Output the (x, y) coordinate of the center of the cell containing the given text.  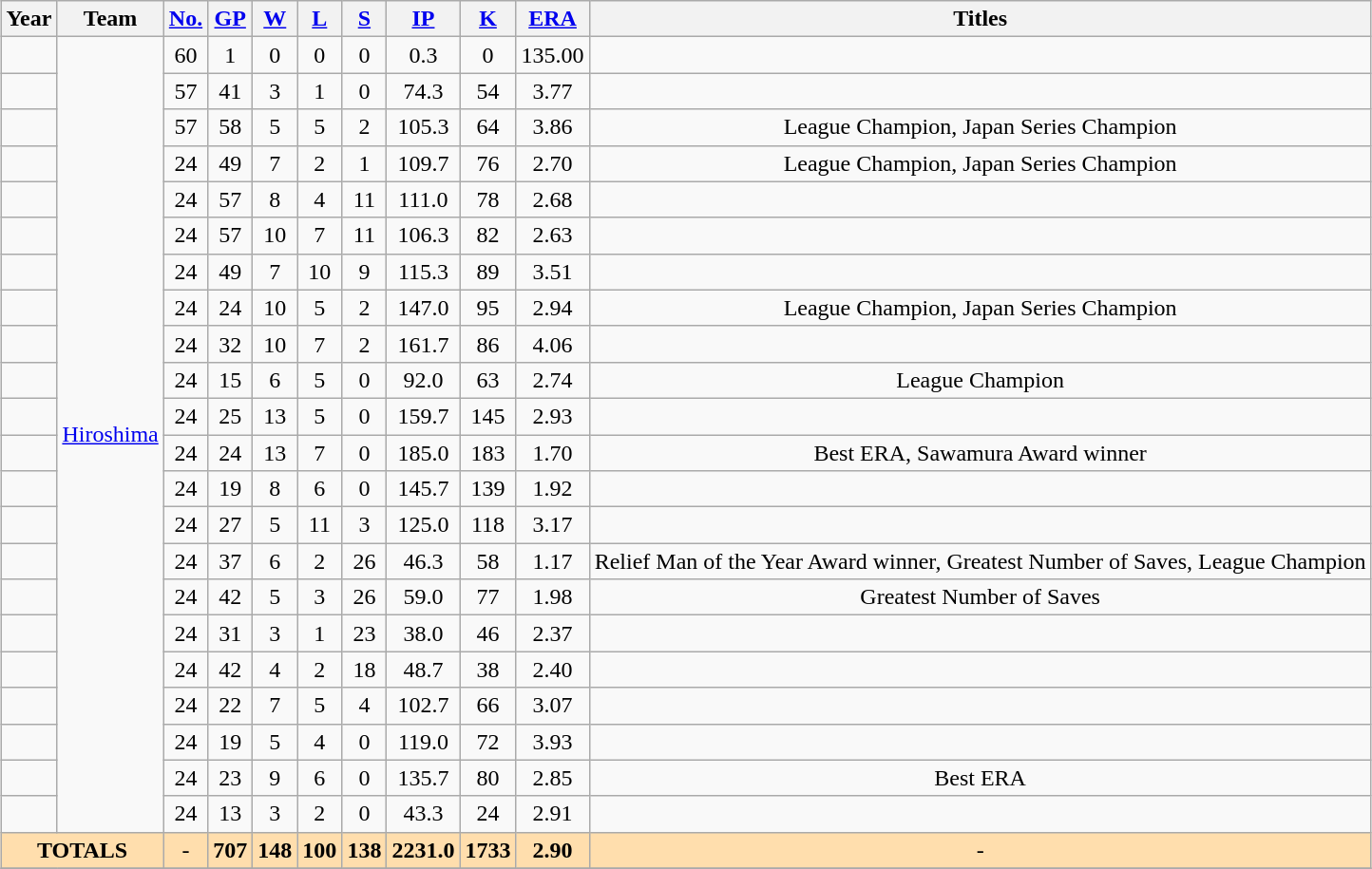
37 (230, 561)
38 (488, 670)
3.86 (553, 127)
183 (488, 453)
145 (488, 416)
22 (230, 706)
3.17 (553, 525)
135.00 (553, 55)
1.17 (553, 561)
63 (488, 380)
38.0 (424, 633)
15 (230, 380)
2231.0 (424, 850)
102.7 (424, 706)
Relief Man of the Year Award winner, Greatest Number of Saves, League Champion (981, 561)
2.68 (553, 199)
115.3 (424, 272)
59.0 (424, 597)
2.70 (553, 163)
31 (230, 633)
43.3 (424, 814)
2.74 (553, 380)
46.3 (424, 561)
46 (488, 633)
148 (276, 850)
2.94 (553, 308)
2.93 (553, 416)
95 (488, 308)
125.0 (424, 525)
27 (230, 525)
92.0 (424, 380)
1.70 (553, 453)
Best ERA, Sawamura Award winner (981, 453)
1.92 (553, 489)
2.85 (553, 778)
1733 (488, 850)
185.0 (424, 453)
89 (488, 272)
ERA (553, 19)
135.7 (424, 778)
109.7 (424, 163)
2.90 (553, 850)
Best ERA (981, 778)
105.3 (424, 127)
IP (424, 19)
Hiroshima (110, 435)
161.7 (424, 344)
138 (365, 850)
1.98 (553, 597)
L (319, 19)
72 (488, 742)
2.63 (553, 236)
2.37 (553, 633)
3.51 (553, 272)
74.3 (424, 91)
0.3 (424, 55)
64 (488, 127)
100 (319, 850)
32 (230, 344)
25 (230, 416)
78 (488, 199)
76 (488, 163)
W (276, 19)
48.7 (424, 670)
111.0 (424, 199)
No. (185, 19)
77 (488, 597)
41 (230, 91)
Titles (981, 19)
118 (488, 525)
S (365, 19)
Team (110, 19)
139 (488, 489)
86 (488, 344)
Greatest Number of Saves (981, 597)
TOTALS (82, 850)
4.06 (553, 344)
3.93 (553, 742)
2.91 (553, 814)
66 (488, 706)
60 (185, 55)
3.77 (553, 91)
2.40 (553, 670)
GP (230, 19)
3.07 (553, 706)
80 (488, 778)
82 (488, 236)
K (488, 19)
159.7 (424, 416)
106.3 (424, 236)
145.7 (424, 489)
119.0 (424, 742)
707 (230, 850)
54 (488, 91)
18 (365, 670)
Year (29, 19)
147.0 (424, 308)
League Champion (981, 380)
